Return the (X, Y) coordinate for the center point of the cell that contains the specified text.  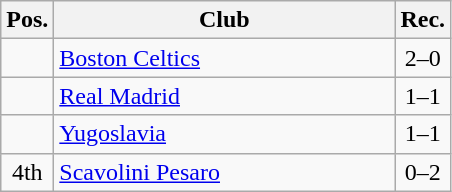
Pos. (28, 20)
4th (28, 172)
2–0 (423, 58)
Real Madrid (224, 96)
0–2 (423, 172)
Yugoslavia (224, 134)
Rec. (423, 20)
Club (224, 20)
Scavolini Pesaro (224, 172)
Boston Celtics (224, 58)
